Locate the cell with the specified text and output its (X, Y) center coordinate. 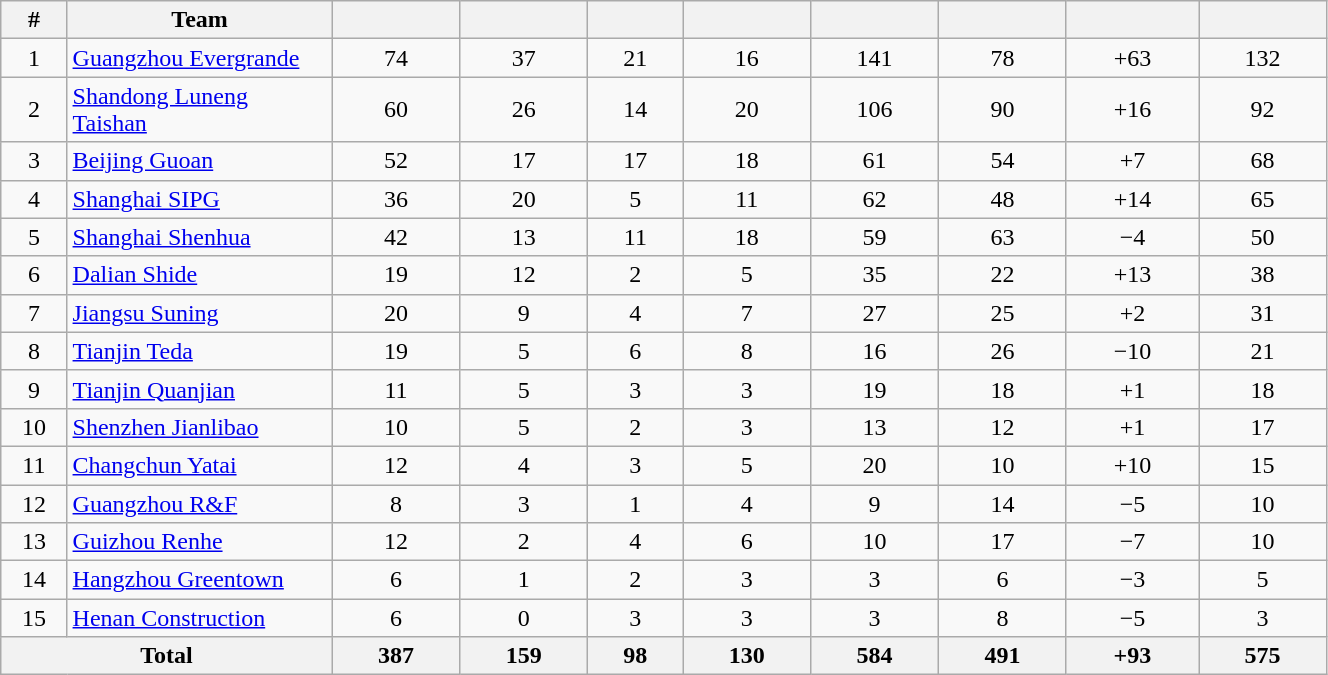
25 (1002, 313)
48 (1002, 199)
78 (1002, 58)
+2 (1132, 313)
Tianjin Teda (200, 351)
59 (875, 237)
68 (1263, 161)
−10 (1132, 351)
106 (875, 110)
130 (747, 656)
22 (1002, 275)
92 (1263, 110)
61 (875, 161)
+63 (1132, 58)
38 (1263, 275)
Shanghai Shenhua (200, 237)
159 (524, 656)
Shandong Luneng Taishan (200, 110)
Guizhou Renhe (200, 542)
575 (1263, 656)
62 (875, 199)
54 (1002, 161)
90 (1002, 110)
60 (396, 110)
Jiangsu Suning (200, 313)
Shanghai SIPG (200, 199)
+16 (1132, 110)
35 (875, 275)
+93 (1132, 656)
584 (875, 656)
Beijing Guoan (200, 161)
Guangzhou R&F (200, 503)
36 (396, 199)
+10 (1132, 465)
27 (875, 313)
+14 (1132, 199)
Total (166, 656)
141 (875, 58)
−4 (1132, 237)
# (34, 20)
387 (396, 656)
Tianjin Quanjian (200, 389)
50 (1263, 237)
31 (1263, 313)
65 (1263, 199)
98 (636, 656)
−3 (1132, 580)
+7 (1132, 161)
Dalian Shide (200, 275)
52 (396, 161)
Guangzhou Evergrande (200, 58)
74 (396, 58)
37 (524, 58)
Henan Construction (200, 618)
Team (200, 20)
Changchun Yatai (200, 465)
Shenzhen Jianlibao (200, 427)
42 (396, 237)
−7 (1132, 542)
+13 (1132, 275)
63 (1002, 237)
0 (524, 618)
491 (1002, 656)
132 (1263, 58)
Hangzhou Greentown (200, 580)
